Return the [x, y] coordinate for the center point of the cell that contains the specified text.  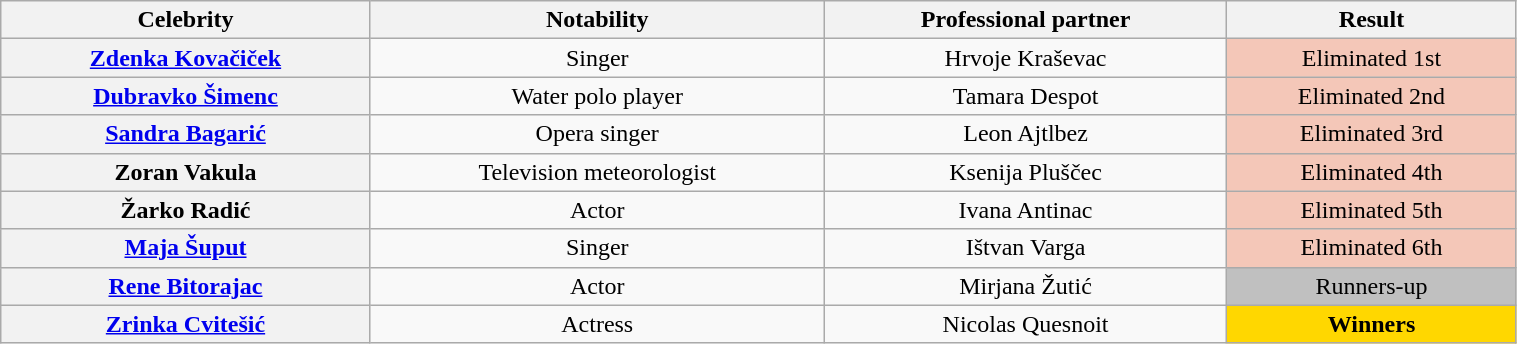
Eliminated 3rd [1372, 134]
Celebrity [186, 20]
Eliminated 4th [1372, 172]
Žarko Radić [186, 210]
Notability [597, 20]
Eliminated 6th [1372, 248]
Hrvoje Kraševac [1026, 58]
Maja Šuput [186, 248]
Tamara Despot [1026, 96]
Result [1372, 20]
Eliminated 1st [1372, 58]
Eliminated 2nd [1372, 96]
Rene Bitorajac [186, 286]
Professional partner [1026, 20]
Zrinka Cvitešić [186, 324]
Nicolas Quesnoit [1026, 324]
Winners [1372, 324]
Mirjana Žutić [1026, 286]
Ksenija Pluščec [1026, 172]
Opera singer [597, 134]
Runners-up [1372, 286]
Water polo player [597, 96]
Sandra Bagarić [186, 134]
Television meteorologist [597, 172]
Ištvan Varga [1026, 248]
Zoran Vakula [186, 172]
Zdenka Kovačiček [186, 58]
Ivana Antinac [1026, 210]
Eliminated 5th [1372, 210]
Leon Ajtlbez [1026, 134]
Dubravko Šimenc [186, 96]
Actress [597, 324]
